Scan for the cell matching the given text and deliver its [x, y] coordinate at center. 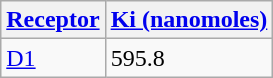
595.8 [189, 58]
D1 [53, 58]
Ki (nanomoles) [189, 20]
Receptor [53, 20]
